For the text-containing cell, return its midpoint in [x, y] coordinate format. 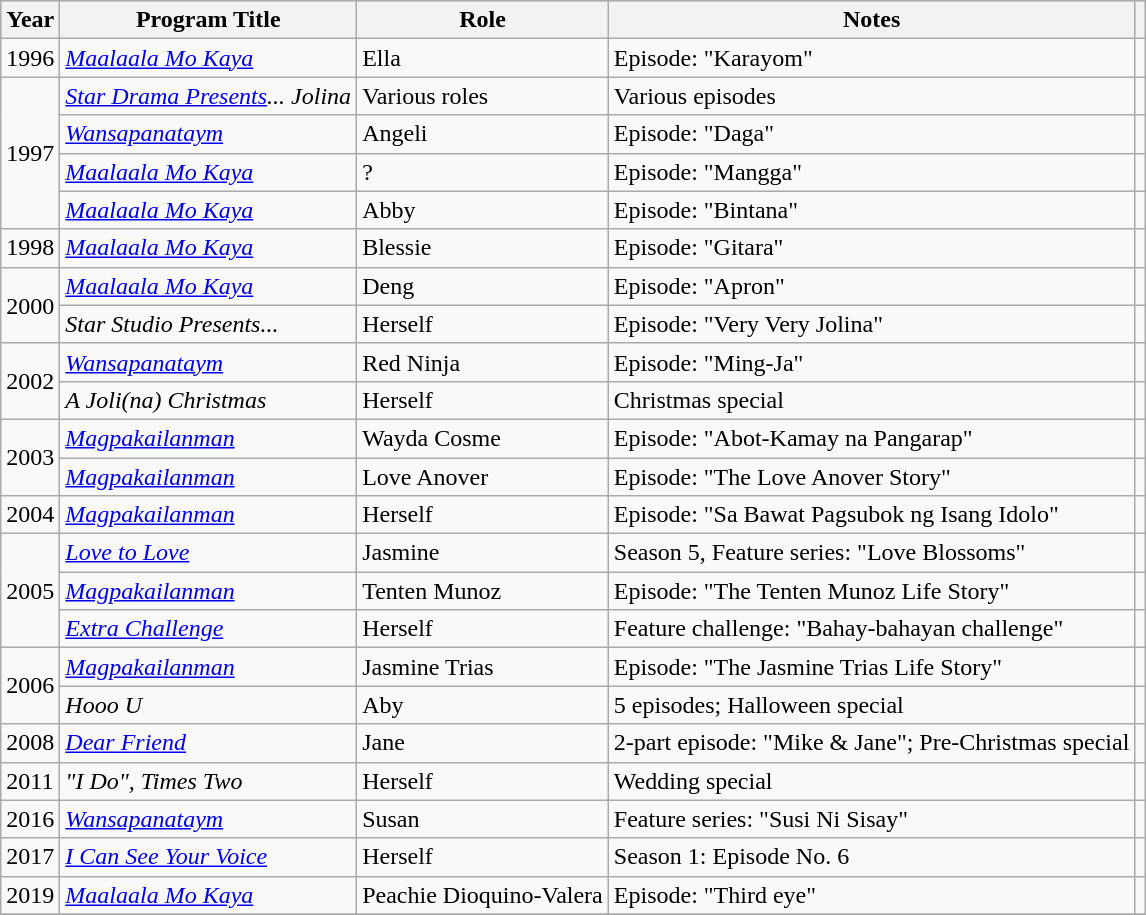
1997 [30, 153]
A Joli(na) Christmas [208, 400]
Angeli [483, 134]
Wedding special [872, 781]
Peachie Dioquino-Valera [483, 895]
Red Ninja [483, 362]
Extra Challenge [208, 629]
Episode: "Karayom" [872, 58]
Star Studio Presents... [208, 324]
Episode: "Very Very Jolina" [872, 324]
2017 [30, 857]
Program Title [208, 20]
Blessie [483, 248]
Year [30, 20]
2016 [30, 819]
Jasmine Trias [483, 667]
Love Anover [483, 477]
Aby [483, 705]
Star Drama Presents... Jolina [208, 96]
2004 [30, 515]
Love to Love [208, 553]
2003 [30, 457]
Hooo U [208, 705]
Episode: "Sa Bawat Pagsubok ng Isang Idolo" [872, 515]
Abby [483, 210]
Episode: "Abot-Kamay na Pangarap" [872, 438]
Episode: "Bintana" [872, 210]
2-part episode: "Mike & Jane"; Pre-Christmas special [872, 743]
1998 [30, 248]
5 episodes; Halloween special [872, 705]
Notes [872, 20]
Tenten Munoz [483, 591]
Feature challenge: "Bahay-bahayan challenge" [872, 629]
Christmas special [872, 400]
Episode: "Daga" [872, 134]
Episode: "Third eye" [872, 895]
Various roles [483, 96]
2005 [30, 591]
Episode: "The Tenten Munoz Life Story" [872, 591]
Susan [483, 819]
Jane [483, 743]
Ella [483, 58]
Dear Friend [208, 743]
Season 1: Episode No. 6 [872, 857]
I Can See Your Voice [208, 857]
Season 5, Feature series: "Love Blossoms" [872, 553]
Episode: "The Jasmine Trias Life Story" [872, 667]
2002 [30, 381]
1996 [30, 58]
Episode: "The Love Anover Story" [872, 477]
Wayda Cosme [483, 438]
Episode: "Ming-Ja" [872, 362]
Episode: "Mangga" [872, 172]
2006 [30, 686]
Deng [483, 286]
2000 [30, 305]
? [483, 172]
"I Do", Times Two [208, 781]
Various episodes [872, 96]
2008 [30, 743]
Feature series: "Susi Ni Sisay" [872, 819]
2019 [30, 895]
Role [483, 20]
Jasmine [483, 553]
2011 [30, 781]
Episode: "Apron" [872, 286]
Episode: "Gitara" [872, 248]
